Return (x, y) of the center of cell containing provided text 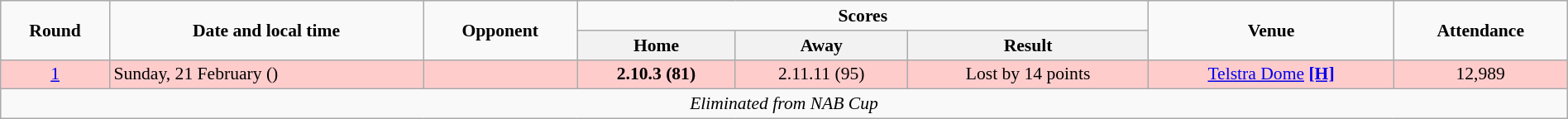
2.10.3 (81) (657, 74)
Away (821, 45)
Sunday, 21 February () (266, 74)
Lost by 14 points (1028, 74)
Venue (1271, 30)
Telstra Dome [H] (1271, 74)
Opponent (500, 30)
Date and local time (266, 30)
Result (1028, 45)
12,989 (1480, 74)
Scores (863, 16)
2.11.11 (95) (821, 74)
Home (657, 45)
Eliminated from NAB Cup (784, 104)
Attendance (1480, 30)
1 (55, 74)
Round (55, 30)
